Capture the cell that displays the provided text and extract its (x, y) central coordinate. 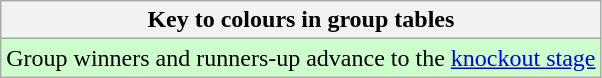
Group winners and runners-up advance to the knockout stage (301, 58)
Key to colours in group tables (301, 20)
